Return the [X, Y] coordinate for the center point of the cell that contains the specified text.  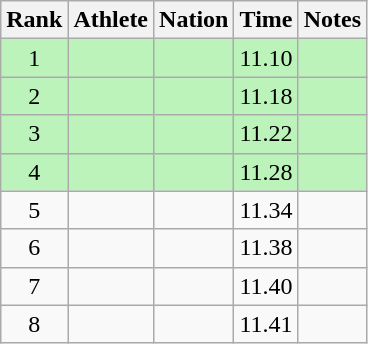
11.28 [266, 172]
1 [34, 58]
Rank [34, 20]
2 [34, 96]
8 [34, 324]
Nation [194, 20]
11.10 [266, 58]
3 [34, 134]
5 [34, 210]
Time [266, 20]
Athlete [111, 20]
11.40 [266, 286]
11.38 [266, 248]
11.18 [266, 96]
11.22 [266, 134]
Notes [332, 20]
6 [34, 248]
11.41 [266, 324]
4 [34, 172]
7 [34, 286]
11.34 [266, 210]
